Pinpoint the cell where the given text exists, returning its (x, y) midpoint coordinate. 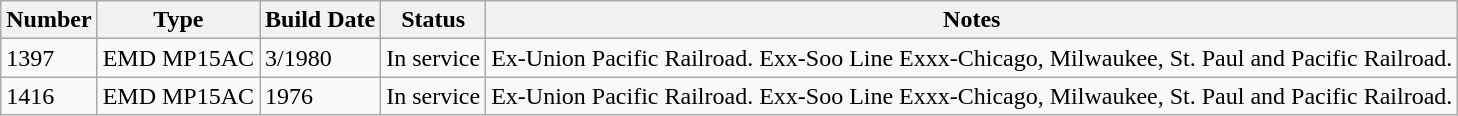
Build Date (320, 20)
3/1980 (320, 58)
1397 (49, 58)
Type (178, 20)
Number (49, 20)
Notes (972, 20)
1416 (49, 96)
Status (434, 20)
1976 (320, 96)
